Return [X, Y] of the center of cell containing provided text 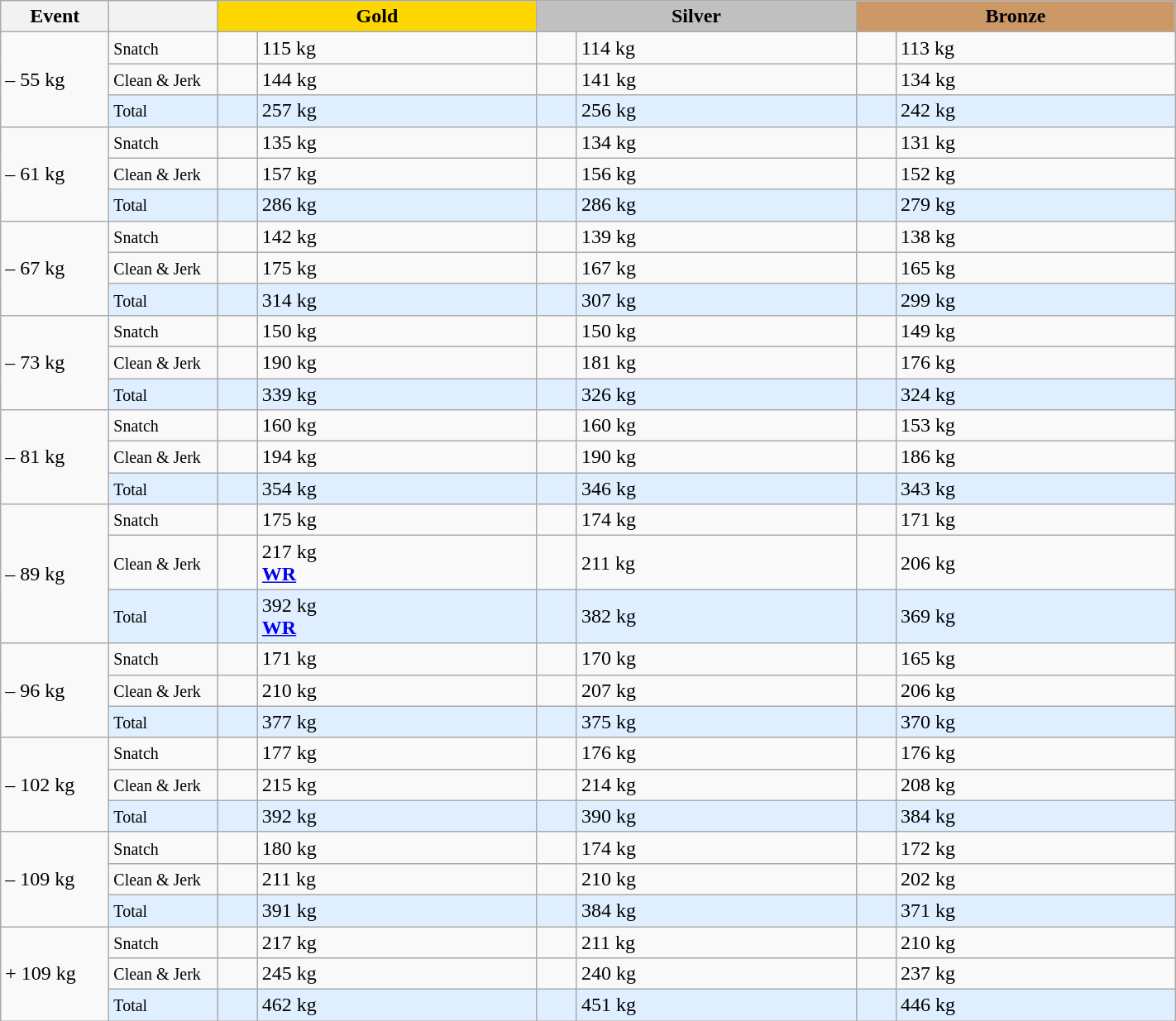
172 kg [1035, 847]
369 kg [1035, 617]
446 kg [1035, 1005]
142 kg [397, 236]
390 kg [716, 816]
377 kg [397, 722]
152 kg [1035, 174]
181 kg [716, 362]
207 kg [716, 690]
– 73 kg [55, 362]
– 96 kg [55, 690]
Bronze [1016, 17]
237 kg [1035, 974]
392 kg [397, 816]
256 kg [716, 111]
202 kg [1035, 879]
138 kg [1035, 236]
– 102 kg [55, 785]
371 kg [1035, 910]
346 kg [716, 489]
144 kg [397, 79]
217 kgWR [397, 562]
Silver [696, 17]
339 kg [397, 394]
326 kg [716, 394]
Gold [377, 17]
307 kg [716, 299]
217 kg [397, 942]
299 kg [1035, 299]
141 kg [716, 79]
382 kg [716, 617]
177 kg [397, 753]
170 kg [716, 659]
131 kg [1035, 142]
153 kg [1035, 426]
375 kg [716, 722]
257 kg [397, 111]
324 kg [1035, 394]
242 kg [1035, 111]
113 kg [1035, 48]
115 kg [397, 48]
135 kg [397, 142]
157 kg [397, 174]
114 kg [716, 48]
208 kg [1035, 785]
– 55 kg [55, 79]
186 kg [1035, 457]
– 61 kg [55, 174]
– 109 kg [55, 879]
354 kg [397, 489]
314 kg [397, 299]
392 kgWR [397, 617]
167 kg [716, 268]
194 kg [397, 457]
370 kg [1035, 722]
343 kg [1035, 489]
279 kg [1035, 205]
391 kg [397, 910]
– 81 kg [55, 457]
149 kg [1035, 331]
156 kg [716, 174]
245 kg [397, 974]
+ 109 kg [55, 973]
240 kg [716, 974]
180 kg [397, 847]
– 89 kg [55, 574]
Event [55, 17]
451 kg [716, 1005]
– 67 kg [55, 268]
462 kg [397, 1005]
139 kg [716, 236]
214 kg [716, 785]
215 kg [397, 785]
